From the cell containing the given text, extract its center point as [x, y] coordinate. 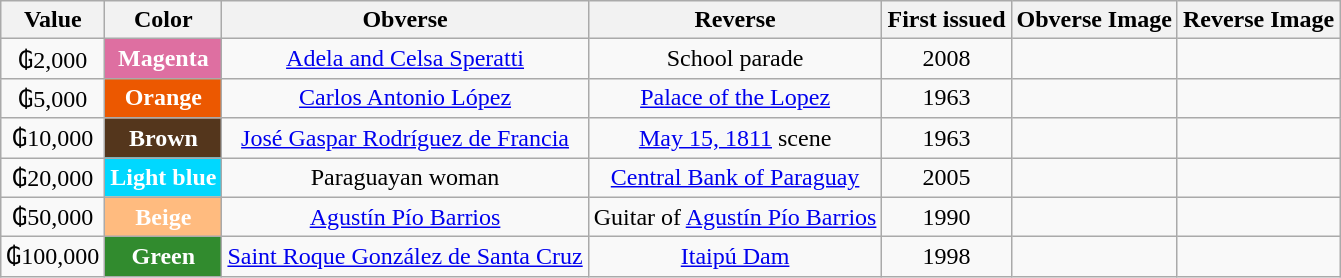
Magenta [164, 59]
Paraguayan woman [405, 178]
₲20,000 [53, 178]
Itaipú Dam [735, 257]
José Gaspar Rodríguez de Francia [405, 138]
Orange [164, 98]
Value [53, 20]
Agustín Pío Barrios [405, 217]
1998 [946, 257]
Carlos Antonio López [405, 98]
Central Bank of Paraguay [735, 178]
Light blue [164, 178]
₲10,000 [53, 138]
2008 [946, 59]
Green [164, 257]
₲2,000 [53, 59]
Beige [164, 217]
₲100,000 [53, 257]
Obverse [405, 20]
₲5,000 [53, 98]
Reverse Image [1258, 20]
Adela and Celsa Speratti [405, 59]
Brown [164, 138]
₲50,000 [53, 217]
1990 [946, 217]
First issued [946, 20]
May 15, 1811 scene [735, 138]
Saint Roque González de Santa Cruz [405, 257]
Palace of the Lopez [735, 98]
2005 [946, 178]
Color [164, 20]
Reverse [735, 20]
Obverse Image [1094, 20]
School parade [735, 59]
Guitar of Agustín Pío Barrios [735, 217]
